Capture the cell that displays the provided text and extract its [x, y] central coordinate. 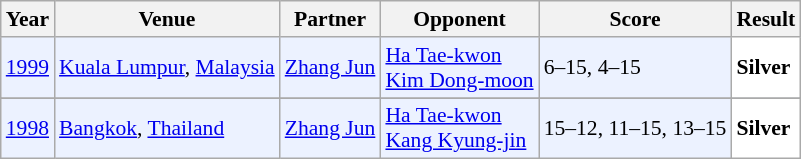
Year [28, 19]
Opponent [459, 19]
Ha Tae-kwon Kang Kyung-jin [459, 128]
Result [766, 19]
1998 [28, 128]
Kuala Lumpur, Malaysia [167, 68]
Ha Tae-kwon Kim Dong-moon [459, 68]
1999 [28, 68]
6–15, 4–15 [636, 68]
Venue [167, 19]
15–12, 11–15, 13–15 [636, 128]
Score [636, 19]
Partner [330, 19]
Bangkok, Thailand [167, 128]
